Locate the cell with the specified text and output its (x, y) center coordinate. 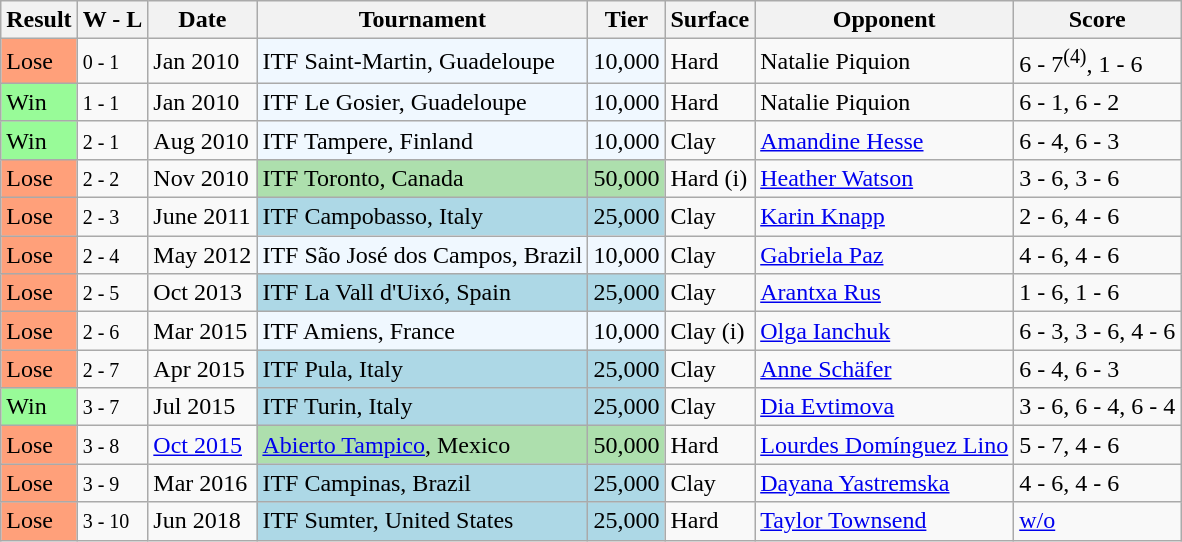
Tournament (422, 20)
ITF Saint-Martin, Guadeloupe (422, 62)
ITF Tampere, Finland (422, 140)
Oct 2013 (202, 293)
3 - 8 (112, 445)
3 - 9 (112, 483)
Score (1098, 20)
0 - 1 (112, 62)
2 - 6 (112, 331)
Apr 2015 (202, 369)
2 - 7 (112, 369)
1 - 6, 1 - 6 (1098, 293)
Tier (626, 20)
ITF Turin, Italy (422, 407)
Lourdes Domínguez Lino (884, 445)
Mar 2016 (202, 483)
Taylor Townsend (884, 521)
Gabriela Paz (884, 255)
3 - 7 (112, 407)
6 - 3, 3 - 6, 4 - 6 (1098, 331)
W - L (112, 20)
1 - 1 (112, 102)
ITF Campobasso, Italy (422, 217)
Amandine Hesse (884, 140)
Anne Schäfer (884, 369)
Dia Evtimova (884, 407)
2 - 2 (112, 178)
Aug 2010 (202, 140)
Result (39, 20)
6 - 1, 6 - 2 (1098, 102)
2 - 4 (112, 255)
Surface (710, 20)
3 - 6, 6 - 4, 6 - 4 (1098, 407)
Opponent (884, 20)
Abierto Tampico, Mexico (422, 445)
Hard (i) (710, 178)
Nov 2010 (202, 178)
ITF Sumter, United States (422, 521)
2 - 6, 4 - 6 (1098, 217)
2 - 1 (112, 140)
Jun 2018 (202, 521)
ITF Campinas, Brazil (422, 483)
ITF Pula, Italy (422, 369)
6 - 7(4), 1 - 6 (1098, 62)
Dayana Yastremska (884, 483)
Date (202, 20)
ITF La Vall d'Uixó, Spain (422, 293)
Arantxa Rus (884, 293)
Heather Watson (884, 178)
2 - 3 (112, 217)
5 - 7, 4 - 6 (1098, 445)
Olga Ianchuk (884, 331)
Mar 2015 (202, 331)
June 2011 (202, 217)
ITF Le Gosier, Guadeloupe (422, 102)
ITF Amiens, France (422, 331)
ITF São José dos Campos, Brazil (422, 255)
3 - 10 (112, 521)
Clay (i) (710, 331)
w/o (1098, 521)
Oct 2015 (202, 445)
May 2012 (202, 255)
Karin Knapp (884, 217)
Jul 2015 (202, 407)
ITF Toronto, Canada (422, 178)
2 - 5 (112, 293)
3 - 6, 3 - 6 (1098, 178)
